From the cell containing the given text, extract its center point as [x, y] coordinate. 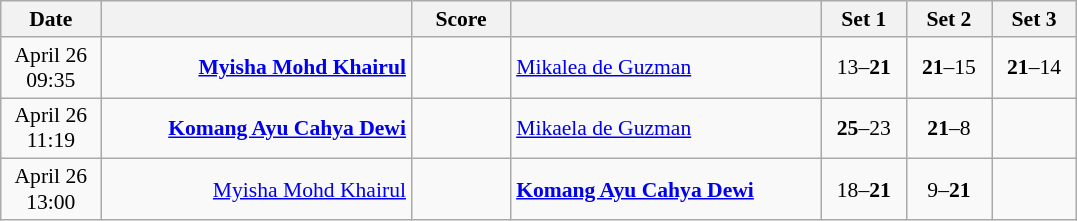
Mikaela de Guzman [666, 128]
April 2613:00 [51, 190]
April 2609:35 [51, 68]
Mikalea de Guzman [666, 68]
25–23 [864, 128]
Score [461, 19]
21–8 [948, 128]
Date [51, 19]
Set 2 [948, 19]
21–15 [948, 68]
18–21 [864, 190]
Set 1 [864, 19]
Set 3 [1034, 19]
9–21 [948, 190]
13–21 [864, 68]
April 2611:19 [51, 128]
21–14 [1034, 68]
